Output the (X, Y) coordinate of the center of the cell containing the given text.  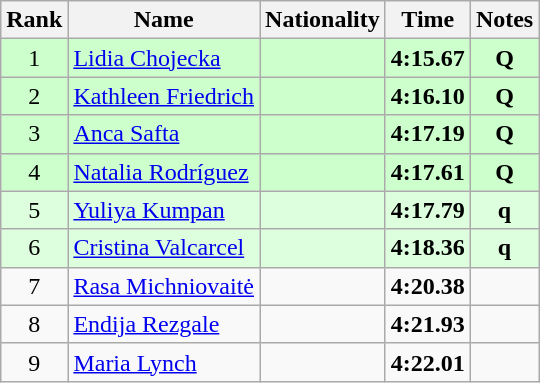
8 (34, 324)
Notes (504, 20)
4:17.61 (428, 172)
7 (34, 286)
4:16.10 (428, 96)
1 (34, 58)
Name (164, 20)
9 (34, 362)
Cristina Valcarcel (164, 248)
4:15.67 (428, 58)
Anca Safta (164, 134)
Rank (34, 20)
Rasa Michniovaitė (164, 286)
4:18.36 (428, 248)
4:20.38 (428, 286)
4:21.93 (428, 324)
Natalia Rodríguez (164, 172)
4:22.01 (428, 362)
Kathleen Friedrich (164, 96)
6 (34, 248)
Lidia Chojecka (164, 58)
Endija Rezgale (164, 324)
Nationality (323, 20)
4:17.19 (428, 134)
Yuliya Kumpan (164, 210)
2 (34, 96)
4 (34, 172)
3 (34, 134)
4:17.79 (428, 210)
Time (428, 20)
5 (34, 210)
Maria Lynch (164, 362)
